Extract the [x, y] coordinate from the center of the cell holding the provided text.  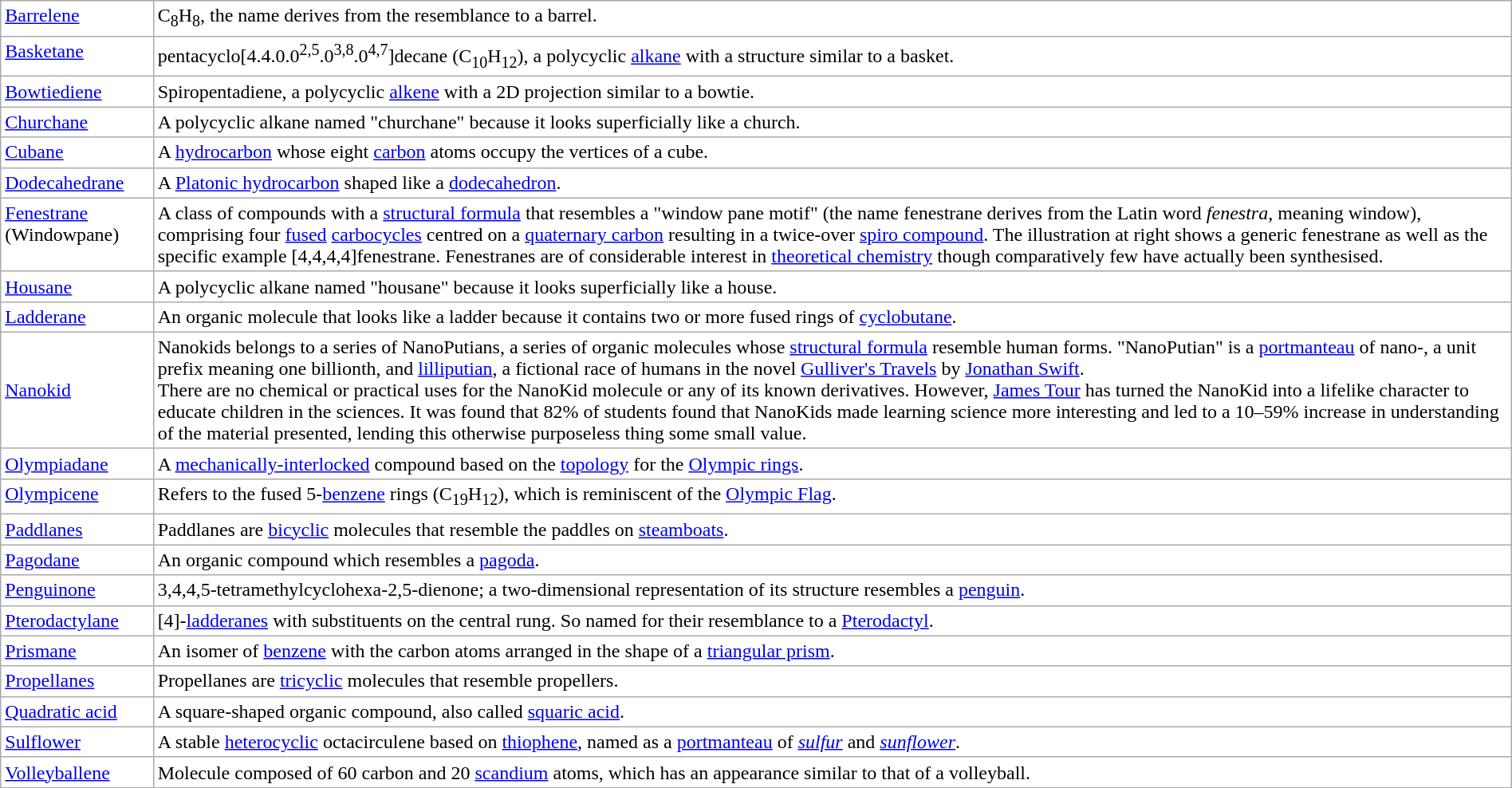
Housane [77, 286]
Paddlanes [77, 530]
Quadratic acid [77, 711]
Refers to the fused 5-benzene rings (C19H12), which is reminiscent of the Olympic Flag. [833, 496]
Pagodane [77, 560]
C8H8, the name derives from the resemblance to a barrel. [833, 18]
Olympicene [77, 496]
A Platonic hydrocarbon shaped like a dodecahedron. [833, 183]
Penguinone [77, 590]
Cubane [77, 152]
Spiropentadiene, a polycyclic alkene with a 2D projection similar to a bowtie. [833, 92]
pentacyclo[4.4.0.02,5.03,8.04,7]decane (C10H12), a polycyclic alkane with a structure similar to a basket. [833, 56]
A square-shaped organic compound, also called squaric acid. [833, 711]
Propellanes are tricyclic molecules that resemble propellers. [833, 681]
3,4,4,5-tetramethylcyclohexa-2,5-dienone; a two-dimensional representation of its structure resembles a penguin. [833, 590]
Molecule composed of 60 carbon and 20 scandium atoms, which has an appearance similar to that of a volleyball. [833, 772]
A polycyclic alkane named "churchane" because it looks superficially like a church. [833, 122]
An organic compound which resembles a pagoda. [833, 560]
An organic molecule that looks like a ladder because it contains two or more fused rings of cyclobutane. [833, 317]
A hydrocarbon whose eight carbon atoms occupy the vertices of a cube. [833, 152]
Propellanes [77, 681]
Nanokid [77, 390]
Volleyballene [77, 772]
Prismane [77, 651]
[4]-ladderanes with substituents on the central rung. So named for their resemblance to a Pterodactyl. [833, 621]
An isomer of benzene with the carbon atoms arranged in the shape of a triangular prism. [833, 651]
Olympiadane [77, 463]
Dodecahedrane [77, 183]
A polycyclic alkane named "housane" because it looks superficially like a house. [833, 286]
A mechanically-interlocked compound based on the topology for the Olympic rings. [833, 463]
Fenestrane (Windowpane) [77, 234]
Churchane [77, 122]
Paddlanes are bicyclic molecules that resemble the paddles on steamboats. [833, 530]
Basketane [77, 56]
Ladderane [77, 317]
Sulflower [77, 742]
Pterodactylane [77, 621]
Barrelene [77, 18]
A stable heterocyclic octacirculene based on thiophene, named as a portmanteau of sulfur and sunflower. [833, 742]
Bowtiediene [77, 92]
